Capture the cell that displays the provided text and extract its (x, y) central coordinate. 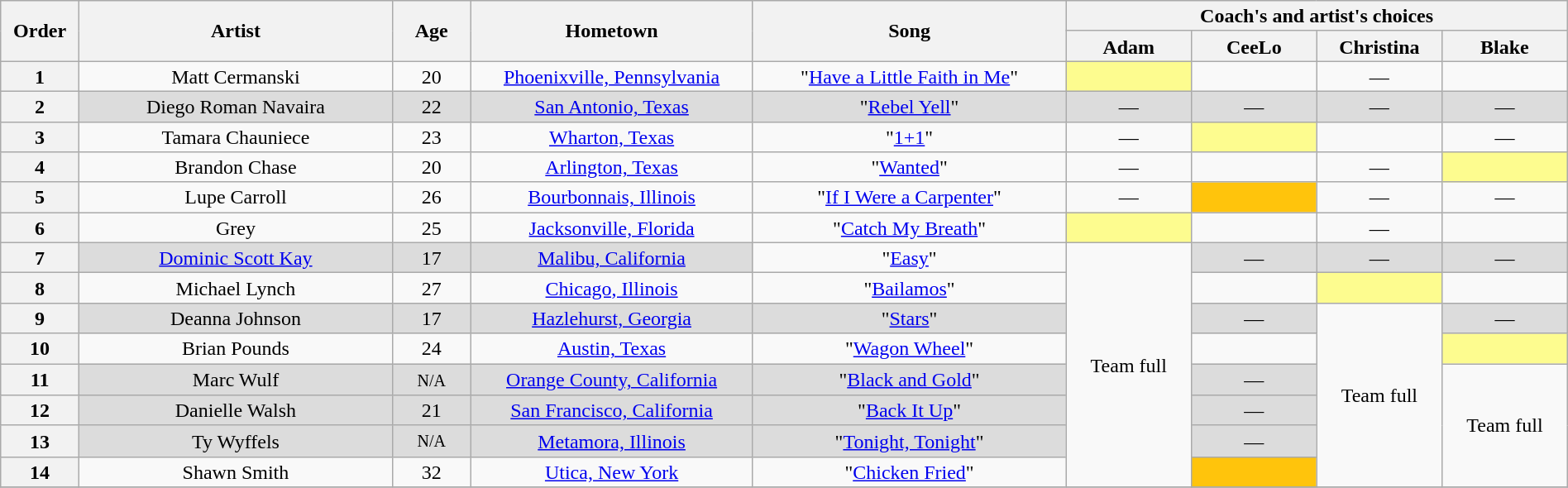
"Catch My Breath" (910, 228)
Metamora, Illinois (612, 441)
2 (40, 106)
Diego Roman Navaira (235, 106)
22 (432, 106)
Phoenixville, Pennsylvania (612, 76)
Brandon Chase (235, 167)
Song (910, 31)
Utica, New York (612, 471)
Grey (235, 228)
Blake (1505, 46)
24 (432, 349)
"If I Were a Carpenter" (910, 197)
"Back It Up" (910, 410)
Ty Wyffels (235, 441)
Artist (235, 31)
"Tonight, Tonight" (910, 441)
13 (40, 441)
Age (432, 31)
Tamara Chauniece (235, 137)
25 (432, 228)
6 (40, 228)
Orange County, California (612, 380)
3 (40, 137)
Hazlehurst, Georgia (612, 318)
4 (40, 167)
"Rebel Yell" (910, 106)
14 (40, 471)
"Bailamos" (910, 288)
11 (40, 380)
10 (40, 349)
Adam (1129, 46)
Order (40, 31)
"Stars" (910, 318)
1 (40, 76)
"Chicken Fried" (910, 471)
Deanna Johnson (235, 318)
Arlington, Texas (612, 167)
"Have a Little Faith in Me" (910, 76)
"Wagon Wheel" (910, 349)
Matt Cermanski (235, 76)
Lupe Carroll (235, 197)
Wharton, Texas (612, 137)
"Wanted" (910, 167)
San Antonio, Texas (612, 106)
8 (40, 288)
Marc Wulf (235, 380)
Bourbonnais, Illinois (612, 197)
Michael Lynch (235, 288)
Danielle Walsh (235, 410)
"1+1" (910, 137)
Austin, Texas (612, 349)
Brian Pounds (235, 349)
Hometown (612, 31)
Coach's and artist's choices (1317, 17)
Christina (1379, 46)
San Francisco, California (612, 410)
9 (40, 318)
7 (40, 258)
Chicago, Illinois (612, 288)
27 (432, 288)
Jacksonville, Florida (612, 228)
32 (432, 471)
Malibu, California (612, 258)
"Black and Gold" (910, 380)
12 (40, 410)
CeeLo (1255, 46)
"Easy" (910, 258)
23 (432, 137)
21 (432, 410)
26 (432, 197)
Shawn Smith (235, 471)
5 (40, 197)
Dominic Scott Kay (235, 258)
